Capture the cell that displays the provided text and extract its [x, y] central coordinate. 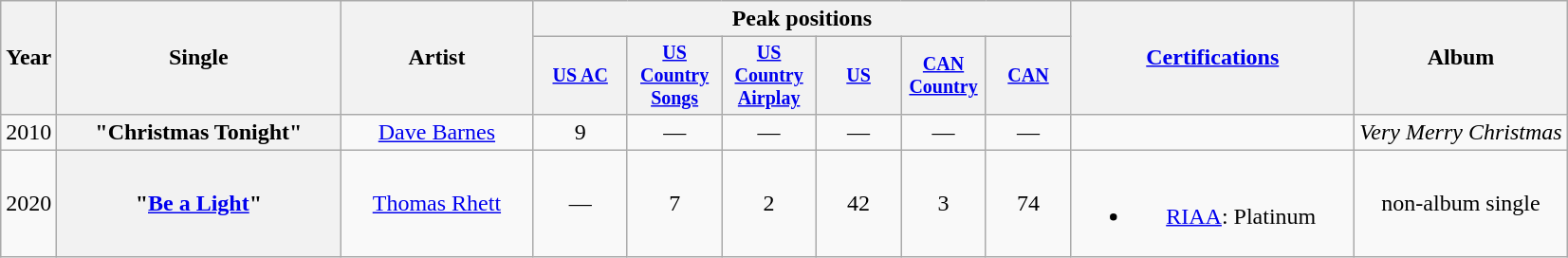
US Country Airplay [768, 76]
Dave Barnes [436, 132]
Thomas Rhett [436, 203]
RIAA: Platinum [1212, 203]
"Be a Light" [199, 203]
CAN [1028, 76]
42 [858, 203]
Single [199, 58]
US [858, 76]
CAN Country [943, 76]
9 [581, 132]
Album [1461, 58]
7 [673, 203]
2010 [28, 132]
US Country Songs [673, 76]
Peak positions [802, 19]
74 [1028, 203]
2 [768, 203]
Certifications [1212, 58]
"Christmas Tonight" [199, 132]
Year [28, 58]
2020 [28, 203]
3 [943, 203]
Very Merry Christmas [1461, 132]
non-album single [1461, 203]
US AC [581, 76]
Artist [436, 58]
